Return [X, Y] of the center of cell containing provided text 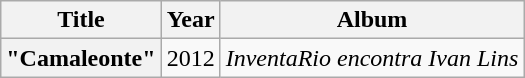
Title [81, 20]
"Camaleonte" [81, 58]
2012 [190, 58]
InventaRio encontra Ivan Lins [372, 58]
Year [190, 20]
Album [372, 20]
